Output the [x, y] coordinate of the center of the cell containing the given text.  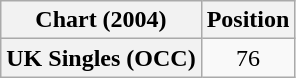
UK Singles (OCC) [101, 58]
76 [248, 58]
Position [248, 20]
Chart (2004) [101, 20]
